Return the [X, Y] coordinate for the center point of the cell that contains the specified text.  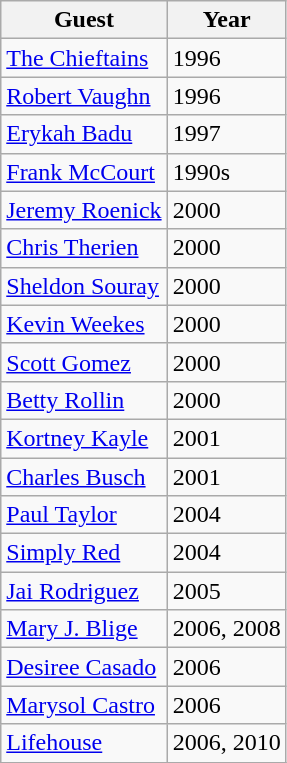
Lifehouse [84, 743]
Jai Rodriguez [84, 591]
2006, 2008 [226, 629]
1997 [226, 134]
Desiree Casado [84, 667]
Marysol Castro [84, 705]
Scott Gomez [84, 362]
The Chieftains [84, 58]
Kortney Kayle [84, 438]
Kevin Weekes [84, 324]
Simply Red [84, 553]
Mary J. Blige [84, 629]
Jeremy Roenick [84, 210]
Year [226, 20]
Guest [84, 20]
Sheldon Souray [84, 286]
Betty Rollin [84, 400]
Erykah Badu [84, 134]
2005 [226, 591]
Frank McCourt [84, 172]
Charles Busch [84, 477]
Chris Therien [84, 248]
1990s [226, 172]
2006, 2010 [226, 743]
Robert Vaughn [84, 96]
Paul Taylor [84, 515]
